Extract the (x, y) coordinate from the center of the cell holding the provided text.  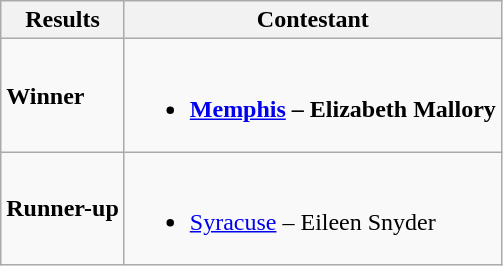
Memphis – Elizabeth Mallory (312, 96)
Syracuse – Eileen Snyder (312, 208)
Results (63, 20)
Contestant (312, 20)
Winner (63, 96)
Runner-up (63, 208)
